Return the [X, Y] coordinate for the center point of the cell that contains the specified text.  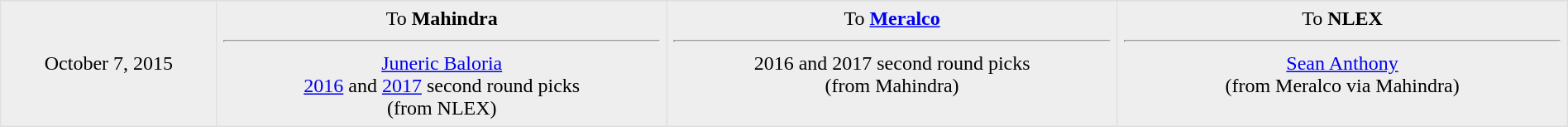
To NLEXSean Anthony(from Meralco via Mahindra) [1342, 64]
To MahindraJuneric Baloria2016 and 2017 second round picks(from NLEX) [442, 64]
October 7, 2015 [109, 64]
To Meralco 2016 and 2017 second round picks (from Mahindra) [892, 64]
